Detect which cell encompasses the target text, then output its (x, y) center coordinate. 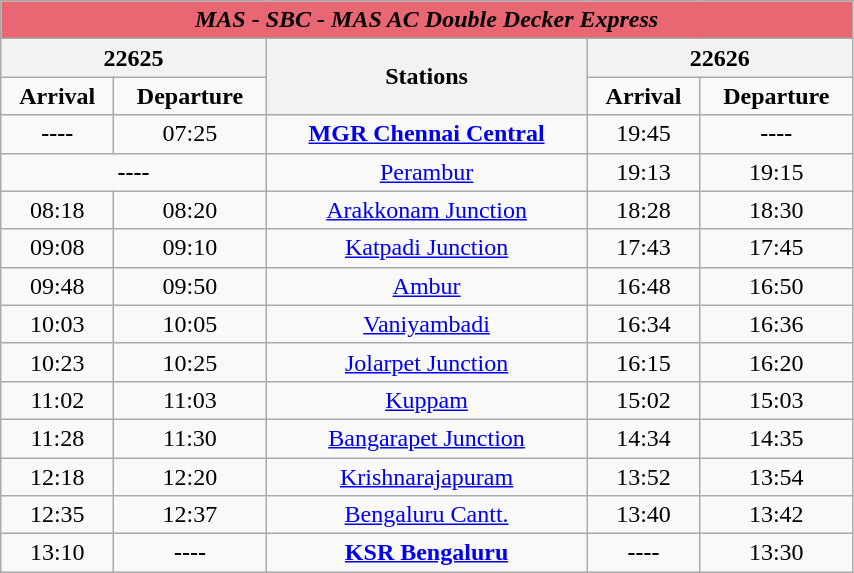
11:30 (190, 438)
11:03 (190, 400)
Bengaluru Cantt. (426, 515)
10:23 (58, 362)
12:37 (190, 515)
KSR Bengaluru (426, 553)
Ambur (426, 286)
19:45 (644, 134)
18:30 (776, 210)
MGR Chennai Central (426, 134)
13:10 (58, 553)
15:03 (776, 400)
16:48 (644, 286)
10:25 (190, 362)
16:34 (644, 324)
Krishnarajapuram (426, 477)
15:02 (644, 400)
09:50 (190, 286)
17:43 (644, 248)
MAS - SBC - MAS AC Double Decker Express (427, 20)
13:52 (644, 477)
08:20 (190, 210)
16:20 (776, 362)
Jolarpet Junction (426, 362)
Vaniyambadi (426, 324)
Bangarapet Junction (426, 438)
11:28 (58, 438)
09:10 (190, 248)
16:15 (644, 362)
10:05 (190, 324)
18:28 (644, 210)
22625 (134, 58)
19:13 (644, 172)
12:18 (58, 477)
16:50 (776, 286)
07:25 (190, 134)
08:18 (58, 210)
10:03 (58, 324)
13:40 (644, 515)
Arakkonam Junction (426, 210)
13:42 (776, 515)
13:54 (776, 477)
09:08 (58, 248)
14:34 (644, 438)
11:02 (58, 400)
12:35 (58, 515)
12:20 (190, 477)
13:30 (776, 553)
14:35 (776, 438)
22626 (720, 58)
17:45 (776, 248)
Kuppam (426, 400)
Perambur (426, 172)
09:48 (58, 286)
16:36 (776, 324)
Katpadi Junction (426, 248)
19:15 (776, 172)
Stations (426, 77)
